Return the (X, Y) coordinate for the center point of the cell that contains the specified text.  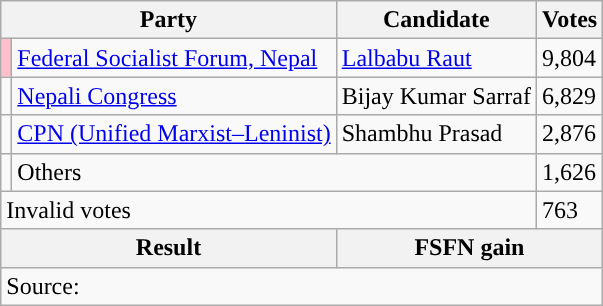
Nepali Congress (174, 96)
Party (168, 20)
Shambhu Prasad (436, 134)
Source: (302, 286)
Invalid votes (269, 210)
763 (570, 210)
Lalbabu Raut (436, 58)
Result (168, 248)
1,626 (570, 172)
Bijay Kumar Sarraf (436, 96)
2,876 (570, 134)
FSFN gain (470, 248)
9,804 (570, 58)
6,829 (570, 96)
Votes (570, 20)
CPN (Unified Marxist–Leninist) (174, 134)
Others (274, 172)
Federal Socialist Forum, Nepal (174, 58)
Candidate (436, 20)
